Pinpoint the cell where the given text exists, returning its [x, y] midpoint coordinate. 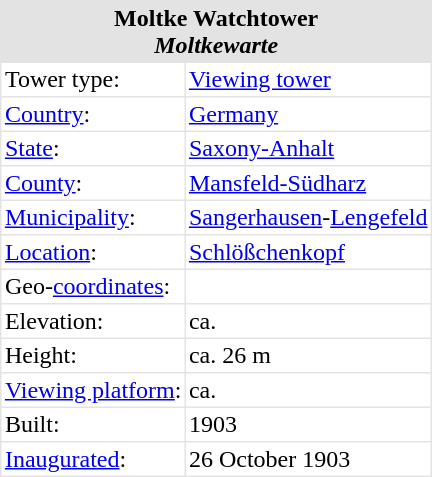
Height: [94, 356]
Sangerhausen-Lengefeld [308, 218]
Tower type: [94, 80]
Built: [94, 424]
26 October 1903 [308, 458]
State: [94, 148]
Mansfeld-Südharz [308, 182]
Elevation: [94, 320]
Inaugurated: [94, 458]
Location: [94, 252]
ca. 26 m [308, 356]
Viewing tower [308, 80]
Viewing platform: [94, 390]
Moltke WatchtowerMoltkewarte [216, 32]
Saxony-Anhalt [308, 148]
Schlößchenkopf [308, 252]
County: [94, 182]
Country: [94, 114]
Geo-coordinates: [94, 286]
1903 [308, 424]
Germany [308, 114]
Municipality: [94, 218]
